Return the (x, y) coordinate for the center point of the cell that contains the specified text.  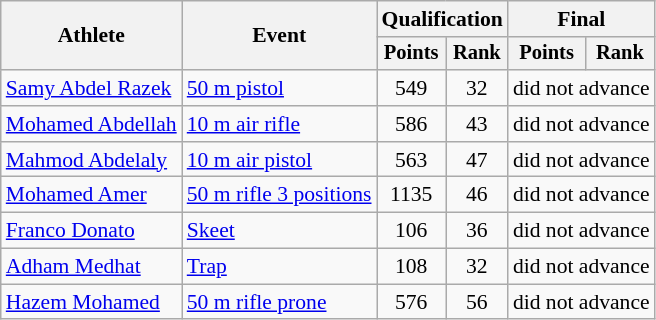
Trap (280, 267)
10 m air pistol (280, 160)
36 (477, 231)
46 (477, 195)
108 (412, 267)
50 m rifle 3 positions (280, 195)
106 (412, 231)
Final (582, 19)
Mohamed Amer (92, 195)
47 (477, 160)
549 (412, 88)
Mohamed Abdellah (92, 124)
50 m pistol (280, 88)
Mahmod Abdelaly (92, 160)
43 (477, 124)
Qualification (442, 19)
Skeet (280, 231)
1135 (412, 195)
Franco Donato (92, 231)
Hazem Mohamed (92, 302)
586 (412, 124)
Event (280, 36)
563 (412, 160)
50 m rifle prone (280, 302)
Samy Abdel Razek (92, 88)
10 m air rifle (280, 124)
56 (477, 302)
Adham Medhat (92, 267)
Athlete (92, 36)
576 (412, 302)
